Capture the cell that displays the provided text and extract its (X, Y) central coordinate. 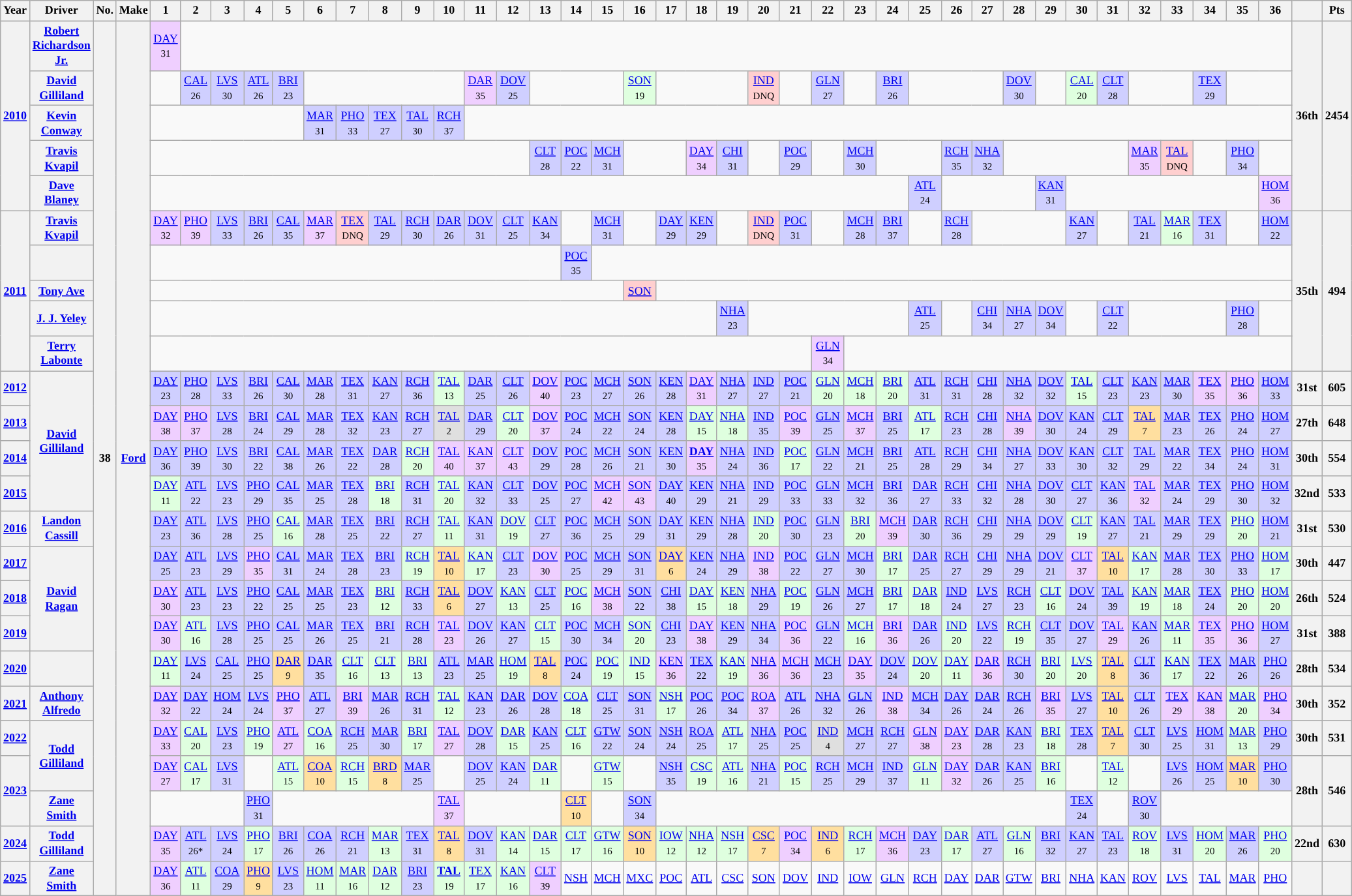
554 (1337, 458)
30 (1082, 10)
MAR23 (1177, 423)
CLT43 (513, 458)
DOV21 (1051, 563)
DAR (987, 878)
2022 (16, 738)
32nd (1307, 494)
KAN37 (481, 458)
ATL22 (196, 494)
2018 (16, 599)
BRD8 (385, 773)
CLT19 (1082, 528)
MCH38 (607, 599)
SON22 (640, 599)
35 (1242, 10)
KAN26 (1145, 633)
BRI35 (1051, 704)
MAR11 (1177, 633)
NHA34 (764, 633)
21 (796, 10)
POC28 (577, 458)
DOV40 (545, 389)
PHO31 (258, 809)
DAY40 (671, 494)
Ford (133, 458)
31 (1113, 10)
ATL15 (288, 773)
KEN30 (671, 458)
15 (607, 10)
TAL2 (449, 423)
BRI39 (353, 704)
TAL (1210, 878)
ROV30 (1145, 809)
MCH26 (607, 458)
HOM36 (1276, 193)
CAL16 (288, 528)
BRI21 (385, 633)
2016 (16, 528)
32 (1145, 10)
2021 (16, 704)
DAY33 (166, 738)
LVS29 (227, 563)
3 (227, 10)
GTW16 (607, 843)
KAN13 (513, 599)
ATL (702, 878)
POC15 (796, 773)
IND35 (764, 423)
GLN (893, 878)
CHI31 (732, 158)
SON26 (640, 389)
20 (764, 10)
CLT20 (513, 423)
546 (1337, 790)
TEX30 (1210, 563)
TAL39 (1113, 599)
6 (320, 10)
BRI16 (1051, 773)
IOW (860, 878)
34 (1210, 10)
LVS20 (1082, 668)
GLN38 (925, 738)
22 (828, 10)
MCH32 (860, 494)
RCH37 (449, 123)
MCH18 (860, 389)
MXC (640, 878)
BRI37 (893, 228)
TEX26 (1210, 423)
CAL30 (288, 389)
8 (385, 10)
DOV (796, 878)
Anthony Alfredo (61, 704)
NSH (577, 878)
POC27 (577, 494)
HOM22 (1276, 228)
CLT13 (385, 668)
MCH42 (607, 494)
BRI13 (417, 668)
MAR29 (1177, 528)
494 (1337, 291)
NSH35 (671, 773)
HOM11 (320, 878)
BRI32 (1051, 843)
24 (893, 10)
ATL36 (196, 528)
CAL17 (196, 773)
NHA (1082, 878)
MAR (1242, 878)
DOV32 (1051, 389)
ATL25 (925, 318)
MCH39 (893, 528)
PHO (1276, 878)
MCH22 (607, 423)
Landon Cassill (61, 528)
HOM21 (1276, 528)
PHO9 (258, 878)
DAY26 (956, 704)
DOV26 (481, 633)
MCH25 (607, 528)
POC26 (702, 704)
DAR30 (925, 528)
GLN11 (925, 773)
MAR20 (1242, 704)
MAR35 (1145, 158)
CLT36 (1145, 668)
TAL13 (449, 389)
11 (481, 10)
19 (732, 10)
TEX32 (353, 423)
447 (1337, 563)
2023 (16, 790)
KEN36 (671, 668)
33 (1177, 10)
Robert Richardson Jr. (61, 46)
2015 (16, 494)
SON10 (640, 843)
ATL31 (925, 389)
CLT15 (545, 633)
POC23 (577, 389)
SON34 (640, 809)
David Ragan (61, 599)
IND36 (764, 458)
COA10 (320, 773)
KEN24 (702, 563)
POC29 (796, 158)
TAL15 (1082, 389)
RCH35 (956, 158)
SON20 (640, 633)
POC17 (796, 458)
26 (956, 10)
Year (16, 10)
CSC19 (702, 773)
NHA39 (1019, 423)
TEX27 (385, 123)
Driver (61, 10)
BRI12 (385, 599)
TAL30 (417, 123)
DAR27 (925, 494)
DAY29 (671, 228)
38 (104, 458)
COA26 (320, 843)
531 (1337, 738)
26th (1307, 599)
GLN25 (828, 423)
RCH15 (353, 773)
2025 (16, 878)
27 (987, 10)
PHO35 (258, 563)
CLT17 (577, 843)
14 (577, 10)
MAR18 (1177, 599)
CLT35 (1051, 633)
HOM25 (1210, 773)
IND37 (893, 773)
2 (196, 10)
IND (828, 878)
2012 (16, 389)
SON21 (640, 458)
HOM19 (513, 668)
CHI23 (671, 633)
GTW15 (607, 773)
NHA12 (702, 843)
12 (513, 10)
36th (1307, 116)
2024 (16, 843)
KAN34 (545, 228)
POC16 (577, 599)
16 (640, 10)
2020 (16, 668)
MCH28 (860, 228)
COA18 (577, 704)
MAR10 (1242, 773)
352 (1337, 704)
KAN30 (1082, 458)
ROA37 (764, 704)
18 (702, 10)
IND15 (640, 668)
2019 (16, 633)
GTW22 (607, 738)
GLN34 (828, 353)
ROA25 (702, 738)
DAY25 (166, 563)
CLT37 (1082, 563)
TAL37 (449, 809)
CAL26 (196, 88)
MCH (607, 878)
TEX23 (353, 599)
IND6 (828, 843)
DAR24 (987, 704)
TEXDNQ (353, 228)
DAR18 (925, 599)
MCH21 (860, 458)
POC21 (796, 389)
TEX17 (481, 878)
RCH21 (353, 843)
530 (1337, 528)
2454 (1337, 116)
29 (1051, 10)
TAL6 (449, 599)
KAN16 (513, 878)
MCH16 (860, 633)
DAR9 (288, 668)
RCH20 (417, 458)
BRI (1051, 878)
MAR37 (320, 228)
KAN32 (481, 494)
648 (1337, 423)
RCH17 (860, 843)
DOV20 (925, 668)
POC39 (796, 423)
TAL40 (449, 458)
COA 29 (227, 878)
388 (1337, 633)
23 (860, 10)
IND27 (764, 389)
NHA36 (764, 668)
22nd (1307, 843)
KAN14 (513, 843)
KEN18 (732, 599)
LVS25 (1177, 738)
POC35 (577, 263)
POC (671, 878)
HOM17 (1276, 563)
CSC7 (764, 843)
2017 (16, 563)
Tony Ave (61, 291)
COA16 (320, 738)
IND4 (828, 738)
CHI32 (987, 494)
CSC (732, 878)
BRI24 (258, 423)
Kevin Conway (61, 123)
MAR22 (1177, 458)
SON43 (640, 494)
Make (133, 10)
DAY27 (166, 773)
ATL24 (925, 193)
9 (417, 10)
CLT33 (513, 494)
KAN38 (1210, 704)
GLN33 (828, 494)
DAR12 (385, 878)
HOM32 (1276, 494)
TAL11 (449, 528)
CLT10 (577, 809)
DAR11 (545, 773)
Pts (1337, 10)
TAL19 (449, 878)
5 (288, 10)
2014 (16, 458)
TAL20 (449, 494)
DOV34 (1051, 318)
DAR29 (481, 423)
GLN20 (828, 389)
DOV37 (545, 423)
CLT29 (1113, 423)
CLT30 (1145, 738)
10 (449, 10)
35th (1307, 291)
KAN (1113, 878)
605 (1337, 389)
13 (545, 10)
NSH24 (671, 738)
TEX34 (1210, 458)
NHA25 (764, 738)
MAR31 (320, 123)
HOM33 (1276, 389)
LVS22 (987, 633)
DAR17 (956, 843)
2010 (16, 116)
DOV33 (1051, 458)
DAY (956, 878)
630 (1337, 843)
CLT32 (1113, 458)
TAL32 (1145, 494)
1 (166, 10)
36 (1276, 10)
RCH26 (1019, 704)
ATL26* (196, 843)
SON29 (640, 528)
CHI38 (671, 599)
MCH37 (860, 423)
POC33 (796, 494)
CAL38 (288, 458)
TAL27 (449, 738)
533 (1337, 494)
HOM24 (227, 704)
TALDNQ (1177, 158)
28 (1019, 10)
PHO19 (258, 738)
25 (925, 10)
Dave Blaney (61, 193)
DAY6 (671, 563)
NHA23 (732, 318)
J. J. Yeley (61, 318)
RCH29 (956, 458)
DAY34 (702, 158)
IND24 (956, 599)
CAL29 (288, 423)
17 (671, 10)
MCH23 (828, 668)
DAR36 (987, 668)
524 (1337, 599)
NHA18 (732, 423)
7 (353, 10)
CAL31 (288, 563)
534 (1337, 668)
ATL11 (196, 878)
NHA24 (732, 458)
Terry Labonte (61, 353)
KAN36 (1113, 494)
27th (1307, 423)
POC31 (796, 228)
PHO26 (1276, 668)
CLT22 (1113, 318)
ATL28 (925, 458)
No. (104, 10)
PHO22 (258, 599)
CLT39 (545, 878)
IOW12 (671, 843)
2011 (16, 291)
2013 (16, 423)
SON19 (640, 88)
IND29 (764, 494)
PHO17 (258, 843)
GLN16 (1019, 843)
LVS26 (1177, 773)
ROV (1145, 878)
GLN23 (828, 528)
RCH (925, 878)
DAY22 (196, 704)
GTW (1019, 878)
ROV18 (1145, 843)
4 (258, 10)
LVS (1177, 878)
DOV19 (513, 528)
